Identify which cell holds the provided text, then report its [X, Y] central coordinate. 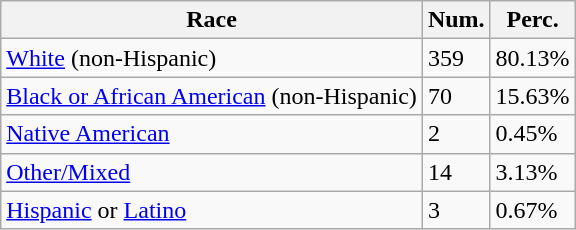
Black or African American (non-Hispanic) [212, 96]
15.63% [532, 96]
Num. [456, 20]
2 [456, 134]
Race [212, 20]
3.13% [532, 172]
359 [456, 58]
Perc. [532, 20]
Other/Mixed [212, 172]
70 [456, 96]
White (non-Hispanic) [212, 58]
80.13% [532, 58]
14 [456, 172]
3 [456, 210]
0.67% [532, 210]
Hispanic or Latino [212, 210]
0.45% [532, 134]
Native American [212, 134]
